Provide the [X, Y] coordinate of the cell's center where the given text is located.  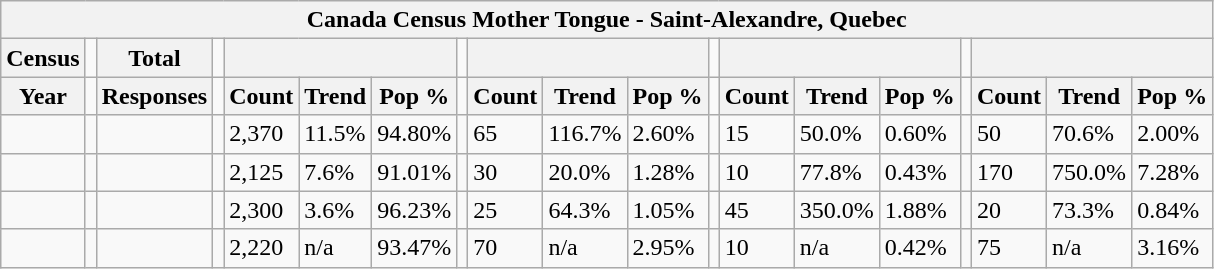
11.5% [336, 134]
2,370 [262, 134]
2,300 [262, 210]
1.28% [668, 172]
50 [1008, 134]
2,125 [262, 172]
30 [506, 172]
2.95% [668, 248]
96.23% [414, 210]
750.0% [1090, 172]
Year [43, 96]
0.60% [920, 134]
70 [506, 248]
77.8% [836, 172]
65 [506, 134]
3.6% [336, 210]
2,220 [262, 248]
2.00% [1172, 134]
73.3% [1090, 210]
0.42% [920, 248]
25 [506, 210]
Census [43, 58]
3.16% [1172, 248]
Responses [154, 96]
45 [756, 210]
91.01% [414, 172]
7.28% [1172, 172]
93.47% [414, 248]
20.0% [585, 172]
70.6% [1090, 134]
2.60% [668, 134]
64.3% [585, 210]
Total [154, 58]
20 [1008, 210]
50.0% [836, 134]
116.7% [585, 134]
Canada Census Mother Tongue - Saint-Alexandre, Quebec [607, 20]
350.0% [836, 210]
0.43% [920, 172]
170 [1008, 172]
75 [1008, 248]
15 [756, 134]
1.88% [920, 210]
0.84% [1172, 210]
94.80% [414, 134]
1.05% [668, 210]
7.6% [336, 172]
